Capture the cell that displays the provided text and extract its [x, y] central coordinate. 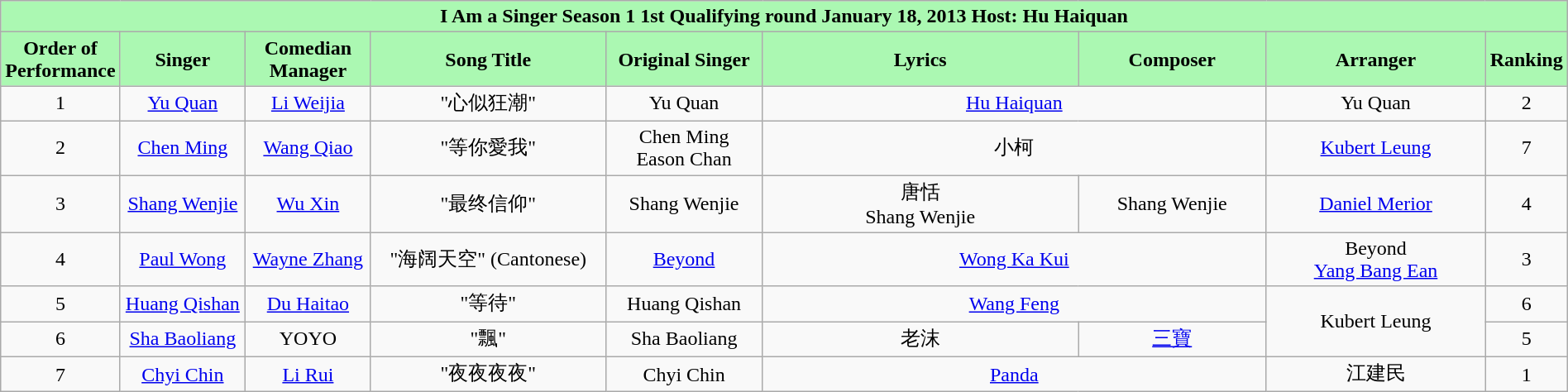
Li Weijia [308, 104]
Arranger [1376, 60]
Ranking [1527, 60]
Composer [1173, 60]
"心似狂潮" [488, 104]
"等待" [488, 304]
YOYO [308, 339]
Singer [183, 60]
"等你愛我" [488, 147]
Li Rui [308, 374]
"夜夜夜夜" [488, 374]
Beyond [683, 260]
Wayne Zhang [308, 260]
Du Haitao [308, 304]
Chen Ming [183, 147]
Wang Qiao [308, 147]
Wang Feng [1014, 304]
Wong Ka Kui [1014, 260]
"海阔天空" (Cantonese) [488, 260]
BeyondYang Bang Ean [1376, 260]
Comedian Manager [308, 60]
小柯 [1014, 147]
"飄" [488, 339]
Order of Performance [60, 60]
Song Title [488, 60]
Chen MingEason Chan [683, 147]
老沫 [920, 339]
Daniel Merior [1376, 204]
唐恬Shang Wenjie [920, 204]
Paul Wong [183, 260]
Original Singer [683, 60]
江建民 [1376, 374]
三寶 [1173, 339]
Lyrics [920, 60]
"最终信仰" [488, 204]
Panda [1014, 374]
Wu Xin [308, 204]
Hu Haiquan [1014, 104]
I Am a Singer Season 1 1st Qualifying round January 18, 2013 Host: Hu Haiquan [784, 17]
